Provide the [X, Y] coordinate of the cell's center where the given text is located.  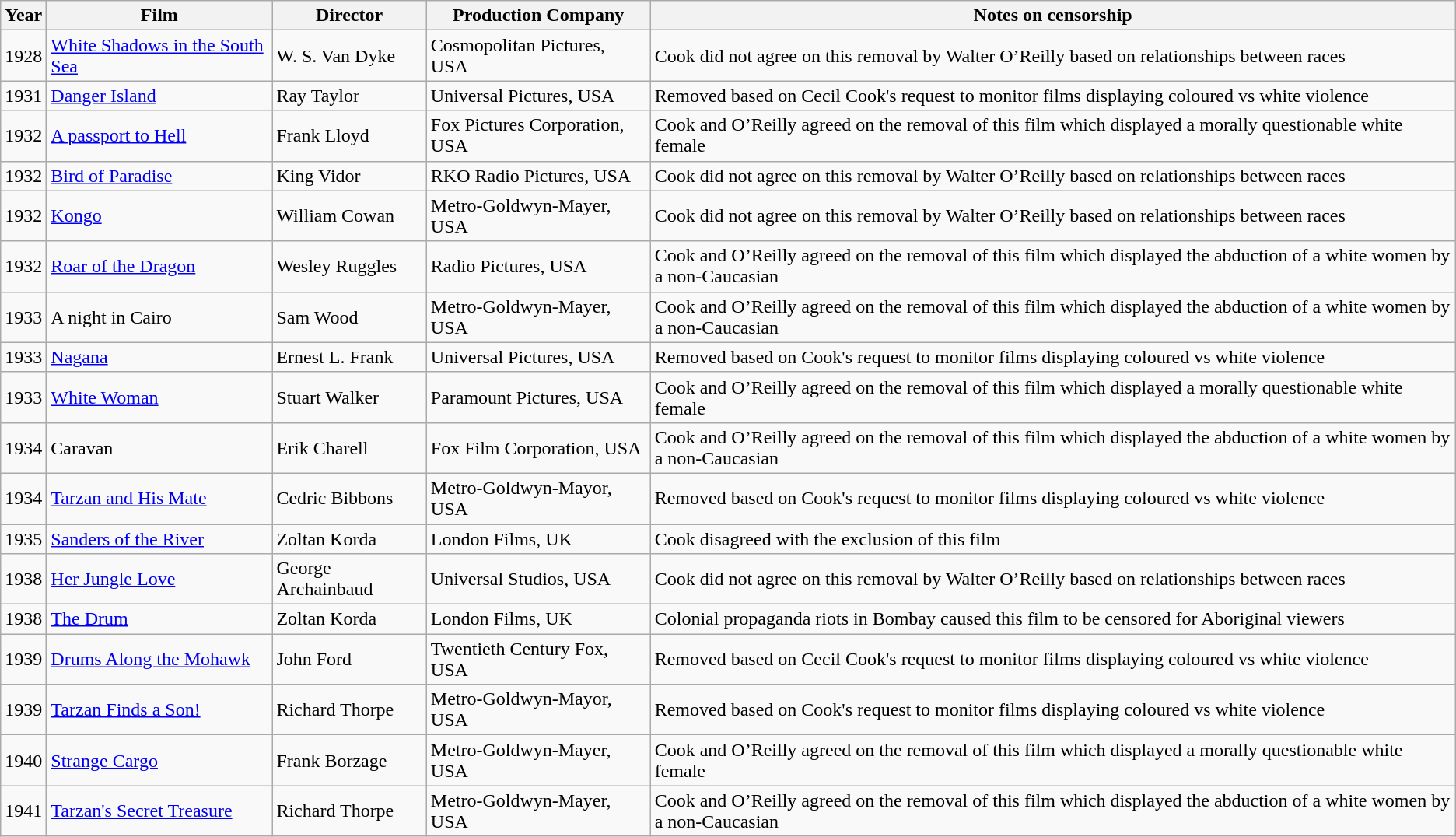
Ray Taylor [349, 96]
Caravan [159, 448]
Tarzan Finds a Son! [159, 709]
Notes on censorship [1053, 16]
1941 [23, 811]
Frank Borzage [349, 761]
Kongo [159, 216]
Stuart Walker [349, 397]
Cedric Bibbons [349, 498]
Twentieth Century Fox, USA [538, 660]
A night in Cairo [159, 317]
Wesley Ruggles [349, 266]
Fox Pictures Corporation, USA [538, 135]
Tarzan's Secret Treasure [159, 811]
Colonial propaganda riots in Bombay caused this film to be censored for Aboriginal viewers [1053, 619]
King Vidor [349, 176]
John Ford [349, 660]
Production Company [538, 16]
Director [349, 16]
Her Jungle Love [159, 579]
Tarzan and His Mate [159, 498]
Nagana [159, 357]
Sanders of the River [159, 539]
Bird of Paradise [159, 176]
Cosmopolitan Pictures, USA [538, 56]
George Archainbaud [349, 579]
RKO Radio Pictures, USA [538, 176]
1935 [23, 539]
Film [159, 16]
1931 [23, 96]
Roar of the Dragon [159, 266]
Sam Wood [349, 317]
Radio Pictures, USA [538, 266]
The Drum [159, 619]
Drums Along the Mohawk [159, 660]
Fox Film Corporation, USA [538, 448]
A passport to Hell [159, 135]
1928 [23, 56]
Universal Studios, USA [538, 579]
Year [23, 16]
1940 [23, 761]
Strange Cargo [159, 761]
White Woman [159, 397]
W. S. Van Dyke [349, 56]
Ernest L. Frank [349, 357]
William Cowan [349, 216]
Cook disagreed with the exclusion of this film [1053, 539]
Danger Island [159, 96]
White Shadows in the South Sea [159, 56]
Erik Charell [349, 448]
Frank Lloyd [349, 135]
Paramount Pictures, USA [538, 397]
